For the text-containing cell, return its midpoint in (x, y) coordinate format. 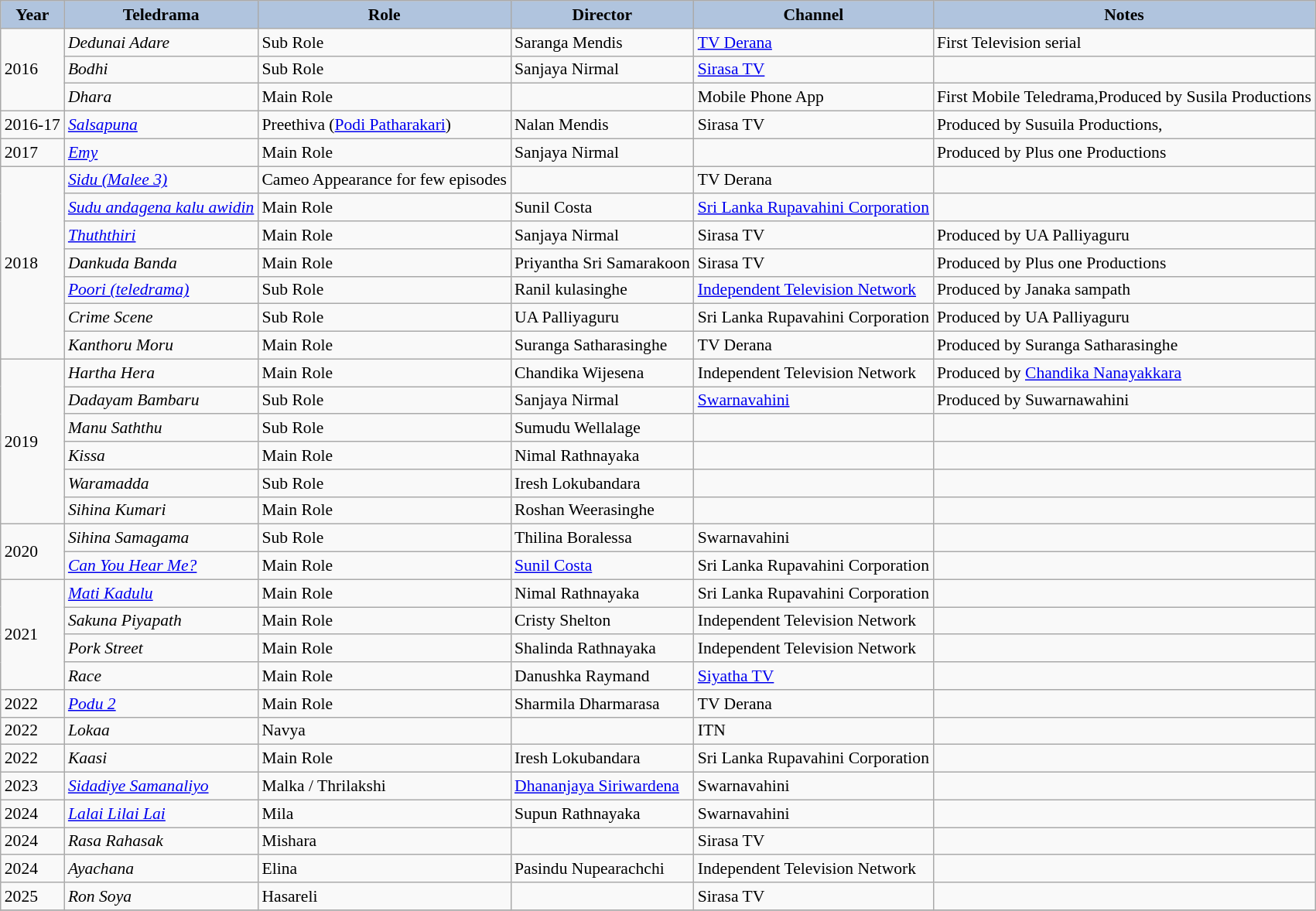
Hasareli (384, 896)
Shalinda Rathnayaka (602, 649)
Pork Street (161, 649)
Priyantha Sri Samarakoon (602, 263)
Kaasi (161, 759)
Bodhi (161, 70)
Malka / Thrilakshi (384, 786)
Teledrama (161, 15)
Podu 2 (161, 704)
Produced by Suranga Satharasinghe (1124, 346)
Salsapuna (161, 125)
Cristy Shelton (602, 621)
Mati Kadulu (161, 593)
Produced by Janaka sampath (1124, 290)
Roshan Weerasinghe (602, 510)
2018 (32, 263)
Dhananjaya Siriwardena (602, 786)
Mila (384, 814)
2017 (32, 152)
Crime Scene (161, 318)
ITN (814, 731)
Thilina Boralessa (602, 538)
Dedunai Adare (161, 43)
Produced by Suwarnawahini (1124, 401)
Ron Soya (161, 896)
Thuththiri (161, 235)
Year (32, 15)
2025 (32, 896)
Notes (1124, 15)
Danushka Raymand (602, 676)
Emy (161, 152)
Kanthoru Moru (161, 346)
Ranil kulasinghe (602, 290)
Chandika Wijesena (602, 373)
Sudu andagena kalu awidin (161, 208)
Sumudu Wellalage (602, 428)
Rasa Rahasak (161, 841)
Waramadda (161, 483)
Sidu (Malee 3) (161, 180)
Sihina Kumari (161, 510)
Preethiva (Podi Patharakari) (384, 125)
Mishara (384, 841)
2023 (32, 786)
Elina (384, 869)
Sakuna Piyapath (161, 621)
Cameo Appearance for few episodes (384, 180)
Produced by Chandika Nanayakkara (1124, 373)
Siyatha TV (814, 676)
Hartha Hera (161, 373)
UA Palliyaguru (602, 318)
Lokaa (161, 731)
Channel (814, 15)
Mobile Phone App (814, 97)
2019 (32, 442)
Sidadiye Samanaliyo (161, 786)
2016-17 (32, 125)
Pasindu Nupearachchi (602, 869)
First Television serial (1124, 43)
Dadayam Bambaru (161, 401)
2020 (32, 552)
Navya (384, 731)
Can You Hear Me? (161, 566)
Nalan Mendis (602, 125)
Sihina Samagama (161, 538)
Ayachana (161, 869)
2021 (32, 634)
2016 (32, 70)
Produced by Susuila Productions, (1124, 125)
Manu Saththu (161, 428)
Sharmila Dharmarasa (602, 704)
Lalai Lilai Lai (161, 814)
Race (161, 676)
Dankuda Banda (161, 263)
Dhara (161, 97)
Saranga Mendis (602, 43)
Role (384, 15)
Supun Rathnayaka (602, 814)
First Mobile Teledrama,Produced by Susila Productions (1124, 97)
Director (602, 15)
Poori (teledrama) (161, 290)
Kissa (161, 455)
Suranga Satharasinghe (602, 346)
